Find where the given text appears and provide that cell's center as [X, Y] coordinate. 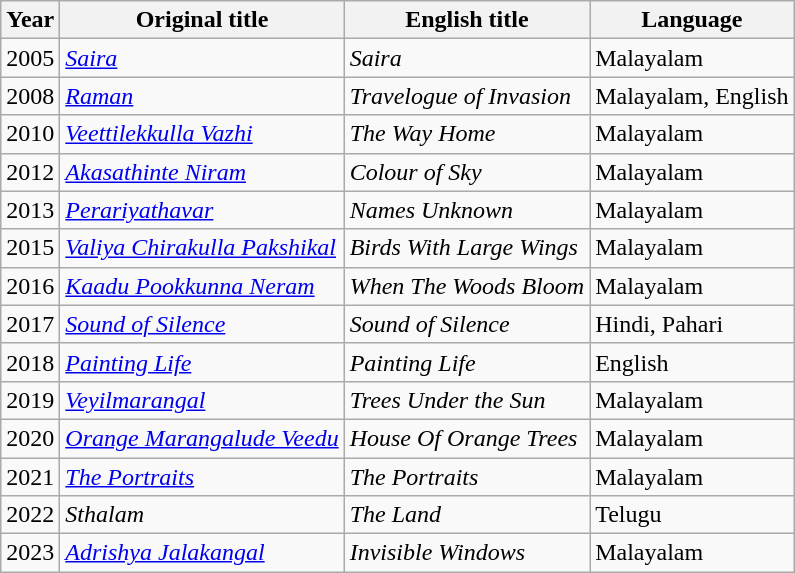
Invisible Windows [467, 553]
2017 [30, 324]
The Land [467, 515]
English title [467, 20]
Birds With Large Wings [467, 248]
2016 [30, 286]
2023 [30, 553]
Orange Marangalude Veedu [202, 438]
2010 [30, 134]
2021 [30, 477]
2005 [30, 58]
2020 [30, 438]
Akasathinte Niram [202, 172]
2022 [30, 515]
Original title [202, 20]
The Way Home [467, 134]
2013 [30, 210]
2019 [30, 400]
Hindi, Pahari [692, 324]
Kaadu Pookkunna Neram [202, 286]
Trees Under the Sun [467, 400]
Valiya Chirakulla Pakshikal [202, 248]
Malayalam, English [692, 96]
Year [30, 20]
Veyilmarangal [202, 400]
Language [692, 20]
Adrishya Jalakangal [202, 553]
House Of Orange Trees [467, 438]
English [692, 362]
2018 [30, 362]
2012 [30, 172]
Colour of Sky [467, 172]
Telugu [692, 515]
Travelogue of Invasion [467, 96]
Veettilekkulla Vazhi [202, 134]
2015 [30, 248]
Names Unknown [467, 210]
When The Woods Bloom [467, 286]
Sthalam [202, 515]
2008 [30, 96]
Raman [202, 96]
Perariyathavar [202, 210]
